Detect which cell encompasses the target text, then output its [x, y] center coordinate. 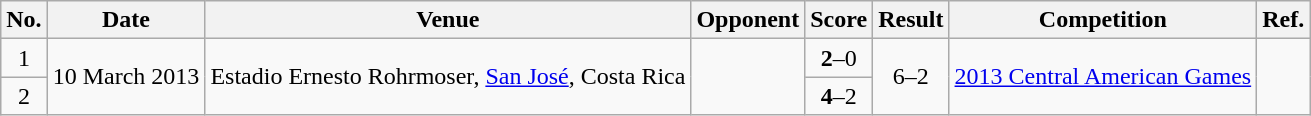
Score [839, 20]
1 [24, 58]
Opponent [748, 20]
4–2 [839, 96]
6–2 [911, 77]
10 March 2013 [126, 77]
2013 Central American Games [1103, 77]
Estadio Ernesto Rohrmoser, San José, Costa Rica [448, 77]
2 [24, 96]
Result [911, 20]
Date [126, 20]
Competition [1103, 20]
No. [24, 20]
Ref. [1284, 20]
2–0 [839, 58]
Venue [448, 20]
